Capture the cell that displays the provided text and extract its [X, Y] central coordinate. 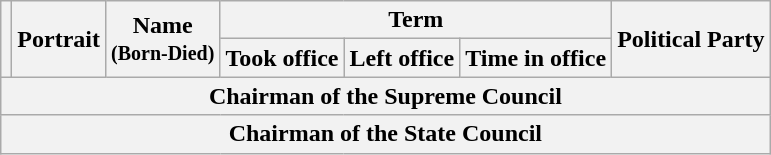
Chairman of the State Council [386, 134]
Portrait [59, 39]
Name(Born-Died) [162, 39]
Took office [282, 58]
Political Party [691, 39]
Left office [402, 58]
Chairman of the Supreme Council [386, 96]
Term [416, 20]
Time in office [536, 58]
